Extract the (X, Y) coordinate from the center of the cell holding the provided text.  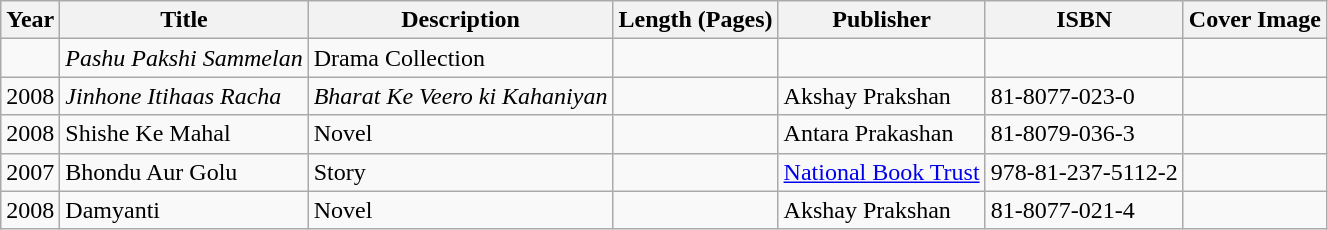
978-81-237-5112-2 (1084, 172)
Description (460, 20)
Story (460, 172)
Damyanti (184, 210)
2007 (30, 172)
81-8077-023-0 (1084, 96)
Drama Collection (460, 58)
Antara Prakashan (882, 134)
Bhondu Aur Golu (184, 172)
Jinhone Itihaas Racha (184, 96)
Length (Pages) (696, 20)
81-8079-036-3 (1084, 134)
Bharat Ke Veero ki Kahaniyan (460, 96)
National Book Trust (882, 172)
Shishe Ke Mahal (184, 134)
ISBN (1084, 20)
Title (184, 20)
81-8077-021-4 (1084, 210)
Cover Image (1254, 20)
Publisher (882, 20)
Pashu Pakshi Sammelan (184, 58)
Year (30, 20)
